Output the [x, y] coordinate of the center of the cell containing the given text.  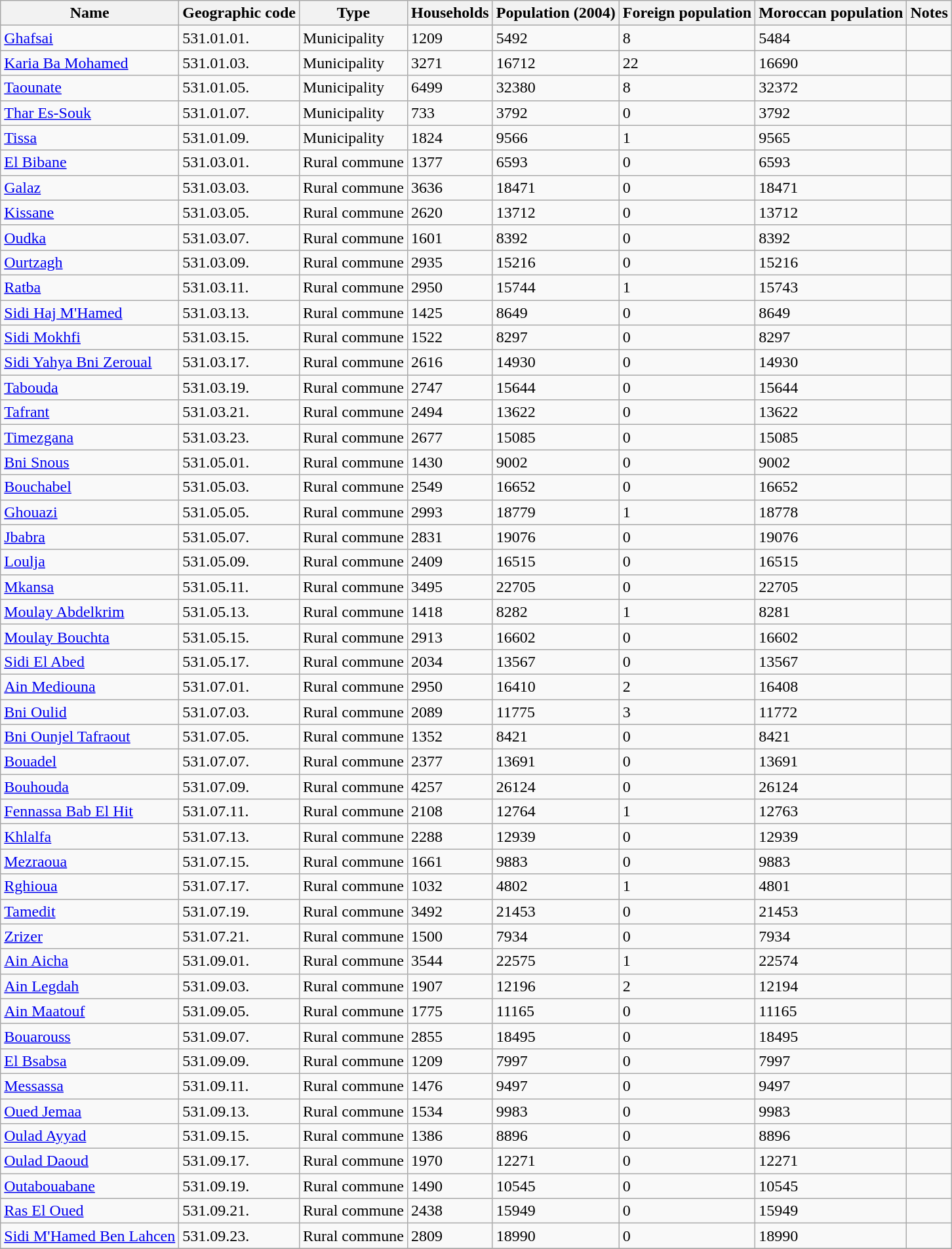
Timezgana [90, 437]
Tamedit [90, 911]
Thar Es-Souk [90, 113]
Foreign population [687, 13]
2377 [450, 762]
2935 [450, 262]
11772 [831, 711]
15744 [556, 287]
Moroccan population [831, 13]
531.03.23. [239, 437]
2993 [450, 512]
Sidi Haj M'Hamed [90, 313]
Fennassa Bab El Hit [90, 812]
531.09.13. [239, 1111]
Bni Ounjel Tafraout [90, 737]
32372 [831, 88]
531.01.09. [239, 138]
Tissa [90, 138]
531.09.15. [239, 1136]
Ain Maatouf [90, 1011]
1386 [450, 1136]
1425 [450, 313]
Taounate [90, 88]
Ghouazi [90, 512]
3544 [450, 961]
Karia Ba Mohamed [90, 63]
531.05.01. [239, 462]
531.05.09. [239, 562]
531.03.09. [239, 262]
531.03.19. [239, 387]
531.03.03. [239, 188]
733 [450, 113]
531.09.05. [239, 1011]
1418 [450, 612]
2913 [450, 637]
22574 [831, 961]
Oued Jemaa [90, 1111]
2034 [450, 662]
531.07.17. [239, 886]
Tafrant [90, 412]
1476 [450, 1086]
531.05.03. [239, 487]
12763 [831, 812]
16690 [831, 63]
Geographic code [239, 13]
Households [450, 13]
531.05.07. [239, 537]
2831 [450, 537]
2620 [450, 212]
3271 [450, 63]
531.03.21. [239, 412]
531.09.03. [239, 986]
531.09.01. [239, 961]
531.07.01. [239, 686]
18778 [831, 512]
2809 [450, 1236]
Mkansa [90, 587]
8282 [556, 612]
16712 [556, 63]
22 [687, 63]
3492 [450, 911]
531.09.09. [239, 1061]
Sidi M'Hamed Ben Lahcen [90, 1236]
8281 [831, 612]
Bouhouda [90, 787]
1970 [450, 1161]
Bni Snous [90, 462]
531.07.21. [239, 936]
Tabouda [90, 387]
531.03.01. [239, 163]
4801 [831, 886]
Khlalfa [90, 837]
531.09.17. [239, 1161]
El Bibane [90, 163]
Rghioua [90, 886]
32380 [556, 88]
12196 [556, 986]
531.09.23. [239, 1236]
Population (2004) [556, 13]
1500 [450, 936]
531.01.05. [239, 88]
531.09.21. [239, 1211]
1661 [450, 862]
Sidi Mokhfi [90, 338]
531.09.19. [239, 1186]
Ain Mediouna [90, 686]
4257 [450, 787]
2677 [450, 437]
531.03.05. [239, 212]
531.07.19. [239, 911]
Galaz [90, 188]
6499 [450, 88]
Bouarouss [90, 1036]
Notes [929, 13]
12194 [831, 986]
531.07.09. [239, 787]
Moulay Abdelkrim [90, 612]
Loulja [90, 562]
531.03.17. [239, 363]
Ghafsai [90, 38]
1534 [450, 1111]
5484 [831, 38]
Messassa [90, 1086]
531.05.11. [239, 587]
Ourtzagh [90, 262]
531.03.11. [239, 287]
531.05.05. [239, 512]
3 [687, 711]
1824 [450, 138]
9566 [556, 138]
Jbabra [90, 537]
531.07.13. [239, 837]
3495 [450, 587]
2616 [450, 363]
2288 [450, 837]
Bni Oulid [90, 711]
Sidi Yahya Bni Zeroual [90, 363]
Ras El Oued [90, 1211]
Ain Legdah [90, 986]
531.09.11. [239, 1086]
531.07.05. [239, 737]
2494 [450, 412]
531.03.15. [239, 338]
1601 [450, 237]
5492 [556, 38]
Sidi El Abed [90, 662]
531.01.07. [239, 113]
16410 [556, 686]
1352 [450, 737]
12764 [556, 812]
531.09.07. [239, 1036]
Bouchabel [90, 487]
2549 [450, 487]
2409 [450, 562]
531.07.11. [239, 812]
531.07.15. [239, 862]
El Bsabsa [90, 1061]
531.03.07. [239, 237]
2108 [450, 812]
531.01.01. [239, 38]
531.05.15. [239, 637]
1377 [450, 163]
1907 [450, 986]
Oudka [90, 237]
4802 [556, 886]
2747 [450, 387]
531.07.07. [239, 762]
Mezraoua [90, 862]
1490 [450, 1186]
16408 [831, 686]
2855 [450, 1036]
2089 [450, 711]
18779 [556, 512]
11775 [556, 711]
Oulad Ayyad [90, 1136]
Ratba [90, 287]
Bouadel [90, 762]
Zrizer [90, 936]
Kissane [90, 212]
1775 [450, 1011]
Type [353, 13]
531.05.13. [239, 612]
1522 [450, 338]
531.05.17. [239, 662]
15743 [831, 287]
Outabouabane [90, 1186]
Ain Aicha [90, 961]
9565 [831, 138]
Oulad Daoud [90, 1161]
531.03.13. [239, 313]
531.07.03. [239, 711]
2438 [450, 1211]
531.01.03. [239, 63]
1430 [450, 462]
1032 [450, 886]
Name [90, 13]
22575 [556, 961]
3636 [450, 188]
Moulay Bouchta [90, 637]
